Return [X, Y] of the center of cell containing provided text 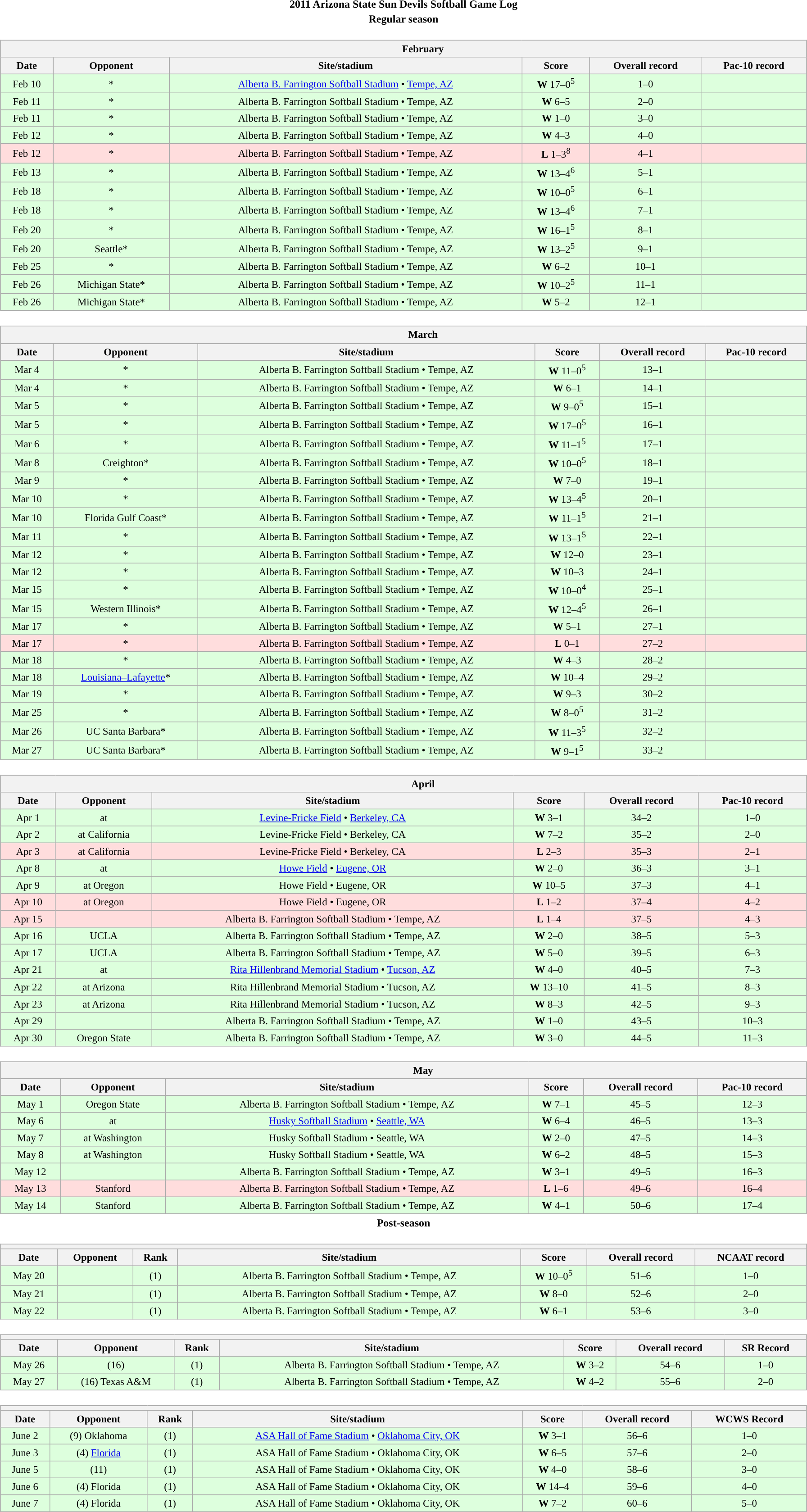
W 8–05 [567, 712]
Apr 23 [28, 1004]
W 12–0 [567, 554]
W 13–10 [549, 987]
June 5 [25, 1470]
10–1 [646, 267]
12–1 [646, 302]
Mar 8 [27, 463]
W 6–4 [556, 1121]
W 13–15 [567, 536]
9–1 [646, 248]
Apr 15 [28, 919]
5–3 [753, 936]
Louisiana–Lafayette* [126, 677]
NCAAT record [751, 1258]
13–3 [752, 1121]
W 3–0 [549, 1038]
44–5 [641, 1038]
33–2 [653, 750]
Mar 26 [27, 731]
4–2 [753, 902]
L 1–2 [549, 902]
43–5 [641, 1021]
May 6 [31, 1121]
25–1 [653, 589]
W 13–45 [567, 499]
5–0 [749, 1503]
14–3 [752, 1138]
Apr 29 [28, 1021]
May 1 [31, 1104]
49–5 [640, 1171]
17–4 [752, 1206]
50–6 [640, 1206]
24–1 [653, 572]
Apr 17 [28, 953]
10–3 [753, 1021]
SR Record [766, 1348]
W 16–15 [556, 229]
Apr 22 [28, 987]
May [403, 1070]
Mar 11 [27, 536]
16–4 [752, 1189]
Apr 21 [28, 970]
Apr 1 [28, 817]
11–3 [753, 1038]
L 1–4 [549, 919]
34–2 [641, 817]
40–5 [641, 970]
Mar 25 [27, 712]
2–1 [753, 851]
35–3 [641, 851]
35–2 [641, 835]
Feb 10 [27, 83]
37–4 [641, 902]
W 11–05 [567, 370]
W 8–0 [554, 1294]
52–6 [641, 1294]
W 7–0 [567, 481]
36–3 [641, 868]
13–1 [653, 370]
W 9–05 [567, 405]
February [403, 49]
W 8–3 [549, 1004]
W 12–45 [567, 608]
March [403, 335]
W 4–1 [556, 1206]
L 1–6 [556, 1189]
19–1 [653, 481]
17–1 [653, 444]
W 5–1 [567, 627]
59–6 [637, 1487]
42–5 [641, 1004]
W 11–35 [567, 731]
Feb 25 [27, 267]
Mar 9 [27, 481]
47–5 [640, 1138]
Apr 8 [28, 868]
54–6 [670, 1365]
W 4–2 [590, 1382]
30–2 [653, 694]
22–1 [653, 536]
11–1 [646, 284]
60–6 [637, 1503]
23–1 [653, 554]
45–5 [640, 1104]
W 10–04 [567, 589]
48–5 [640, 1155]
Apr 3 [28, 851]
8–3 [753, 987]
46–5 [640, 1121]
20–1 [653, 499]
26–1 [653, 608]
7–3 [753, 970]
49–6 [640, 1189]
37–3 [641, 885]
15–1 [653, 405]
5–1 [646, 173]
Apr 2 [28, 835]
May 14 [31, 1206]
W 5–0 [549, 953]
W 9–15 [567, 750]
WCWS Record [749, 1419]
6–3 [753, 953]
Mar 27 [27, 750]
14–1 [653, 388]
Apr 10 [28, 902]
21–1 [653, 518]
3–1 [753, 868]
31–2 [653, 712]
32–2 [653, 731]
May 7 [31, 1138]
29–2 [653, 677]
8–1 [646, 229]
6–1 [646, 191]
L 1–38 [556, 153]
(9) Oklahoma [98, 1436]
W 10–4 [567, 677]
51–6 [641, 1276]
W 13–25 [556, 248]
18–1 [653, 463]
May 20 [29, 1276]
27–2 [653, 643]
16–1 [653, 425]
56–6 [637, 1436]
W 7–1 [556, 1104]
May 21 [29, 1294]
June 3 [25, 1453]
41–5 [641, 987]
Mar 19 [27, 694]
June 6 [25, 1487]
W 10–3 [567, 572]
June 2 [25, 1436]
May 27 [29, 1382]
Feb 13 [27, 173]
Western Illinois* [126, 608]
57–6 [637, 1453]
Mar 6 [27, 444]
L 2–3 [549, 851]
38–5 [641, 936]
Apr 16 [28, 936]
(16) Texas A&M [116, 1382]
7–1 [646, 210]
Seattle* [111, 248]
9–3 [753, 1004]
Creighton* [126, 463]
W 14–4 [552, 1487]
W 10–25 [556, 284]
June 7 [25, 1503]
(11) [98, 1470]
May 26 [29, 1365]
W 5–2 [556, 302]
Florida Gulf Coast* [126, 518]
58–6 [637, 1470]
39–5 [641, 953]
Apr 9 [28, 885]
15–3 [752, 1155]
28–2 [653, 660]
L 0–1 [567, 643]
53–6 [641, 1311]
27–1 [653, 627]
Apr 30 [28, 1038]
W 9–3 [567, 694]
4–3 [753, 919]
W 10–5 [549, 885]
W 3–2 [590, 1365]
May 22 [29, 1311]
16–3 [752, 1171]
37–5 [641, 919]
April [403, 784]
May 12 [31, 1171]
May 13 [31, 1189]
(16) [116, 1365]
12–3 [752, 1104]
55–6 [670, 1382]
May 8 [31, 1155]
